Return the (x, y) coordinate for the center point of the cell that contains the specified text.  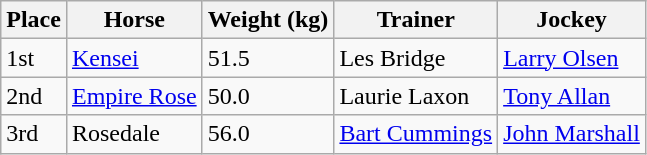
Bart Cummings (416, 134)
Larry Olsen (572, 58)
John Marshall (572, 134)
50.0 (268, 96)
Weight (kg) (268, 20)
Place (34, 20)
1st (34, 58)
Empire Rose (134, 96)
51.5 (268, 58)
Horse (134, 20)
Laurie Laxon (416, 96)
3rd (34, 134)
Kensei (134, 58)
Tony Allan (572, 96)
2nd (34, 96)
Trainer (416, 20)
56.0 (268, 134)
Rosedale (134, 134)
Les Bridge (416, 58)
Jockey (572, 20)
